Scan for the cell matching the given text and deliver its (X, Y) coordinate at center. 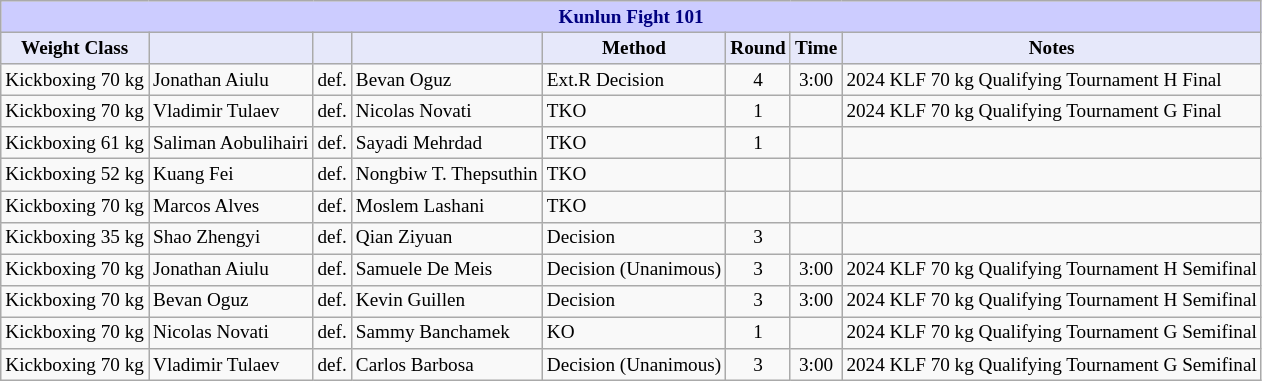
Qian Ziyuan (446, 238)
Kickboxing 52 kg (75, 175)
Kevin Guillen (446, 301)
Sayadi Mehrdad (446, 143)
Method (634, 48)
KO (634, 333)
Time (816, 48)
Marcos Alves (231, 206)
Kickboxing 35 kg (75, 238)
Notes (1052, 48)
Saliman Aobulihairi (231, 143)
Sammy Banchamek (446, 333)
Carlos Barbosa (446, 365)
Weight Class (75, 48)
Nongbiw T. Thepsuthin (446, 175)
2024 KLF 70 kg Qualifying Tournament G Final (1052, 111)
Moslem Lashani (446, 206)
Shao Zhengyi (231, 238)
2024 KLF 70 kg Qualifying Tournament H Final (1052, 80)
Kuang Fei (231, 175)
Samuele De Meis (446, 270)
Round (758, 48)
Kunlun Fight 101 (632, 17)
Kickboxing 61 kg (75, 143)
4 (758, 80)
Ext.R Decision (634, 80)
